Pinpoint the cell where the given text exists, returning its [x, y] midpoint coordinate. 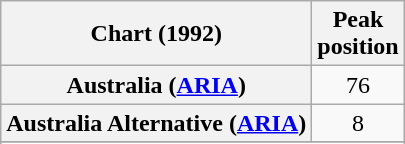
8 [358, 123]
Chart (1992) [156, 34]
76 [358, 85]
Australia (ARIA) [156, 85]
Australia Alternative (ARIA) [156, 123]
Peakposition [358, 34]
